From the cell containing the given text, extract its center point as (x, y) coordinate. 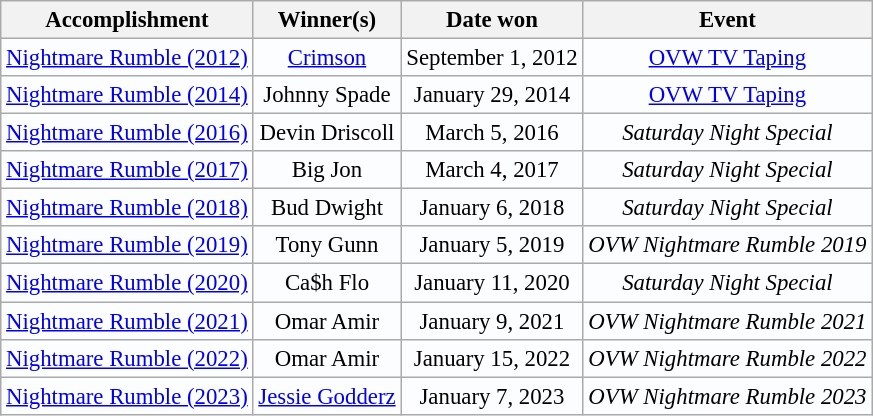
OVW Nightmare Rumble 2021 (728, 321)
Nightmare Rumble (2022) (127, 358)
January 29, 2014 (492, 95)
Nightmare Rumble (2012) (127, 58)
Bud Dwight (327, 208)
January 9, 2021 (492, 321)
Nightmare Rumble (2020) (127, 283)
Event (728, 20)
Nightmare Rumble (2017) (127, 170)
Devin Driscoll (327, 133)
Date won (492, 20)
OVW Nightmare Rumble 2023 (728, 396)
Ca$h Flo (327, 283)
January 7, 2023 (492, 396)
Nightmare Rumble (2023) (127, 396)
January 11, 2020 (492, 283)
Nightmare Rumble (2014) (127, 95)
Johnny Spade (327, 95)
Winner(s) (327, 20)
March 4, 2017 (492, 170)
Nightmare Rumble (2021) (127, 321)
March 5, 2016 (492, 133)
September 1, 2012 (492, 58)
January 15, 2022 (492, 358)
OVW Nightmare Rumble 2019 (728, 245)
Nightmare Rumble (2018) (127, 208)
Accomplishment (127, 20)
Tony Gunn (327, 245)
OVW Nightmare Rumble 2022 (728, 358)
Crimson (327, 58)
January 6, 2018 (492, 208)
Nightmare Rumble (2016) (127, 133)
Big Jon (327, 170)
Nightmare Rumble (2019) (127, 245)
Jessie Godderz (327, 396)
January 5, 2019 (492, 245)
